Determine the [X, Y] coordinate at the center of the cell enclosing the given text.  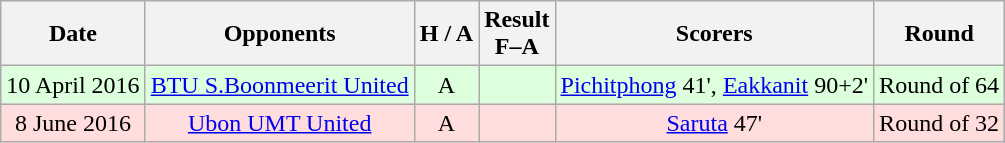
8 June 2016 [73, 123]
Date [73, 34]
Ubon UMT United [280, 123]
ResultF–A [517, 34]
Saruta 47' [714, 123]
Round of 64 [940, 85]
Round of 32 [940, 123]
BTU S.Boonmeerit United [280, 85]
Pichitphong 41', Eakkanit 90+2' [714, 85]
Opponents [280, 34]
10 April 2016 [73, 85]
Scorers [714, 34]
H / A [446, 34]
Round [940, 34]
